Find where the given text appears and provide that cell's center as (x, y) coordinate. 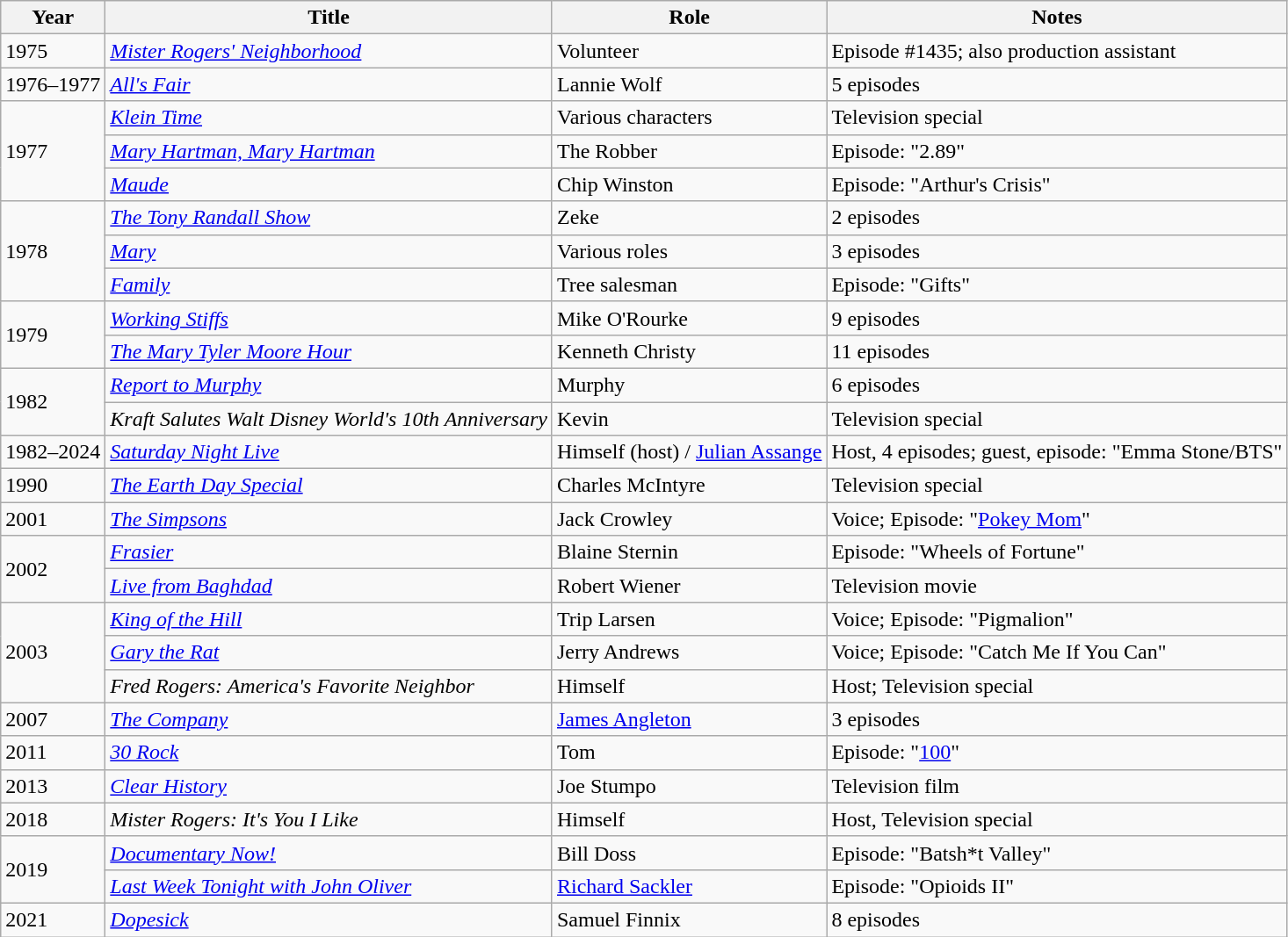
11 episodes (1057, 351)
Host; Television special (1057, 686)
Voice; Episode: "Pokey Mom" (1057, 519)
5 episodes (1057, 84)
Various characters (689, 118)
Title (329, 18)
Lannie Wolf (689, 84)
2001 (53, 519)
Volunteer (689, 51)
Episode: "2.89" (1057, 151)
2018 (53, 819)
Documentary Now! (329, 853)
Richard Sackler (689, 886)
2002 (53, 569)
1982–2024 (53, 452)
1977 (53, 151)
Television movie (1057, 586)
Year (53, 18)
All's Fair (329, 84)
Live from Baghdad (329, 586)
The Simpsons (329, 519)
Clear History (329, 786)
Host, Television special (1057, 819)
2019 (53, 869)
Voice; Episode: "Catch Me If You Can" (1057, 652)
Kraft Salutes Walt Disney World's 10th Anniversary (329, 419)
2007 (53, 719)
Jerry Andrews (689, 652)
6 episodes (1057, 385)
Episode: "Arthur's Crisis" (1057, 184)
2021 (53, 919)
Episode: "Batsh*t Valley" (1057, 853)
8 episodes (1057, 919)
Robert Wiener (689, 586)
Role (689, 18)
1982 (53, 401)
1979 (53, 335)
Episode: "Gifts" (1057, 285)
Gary the Rat (329, 652)
Mister Rogers: It's You I Like (329, 819)
2003 (53, 652)
2 episodes (1057, 218)
Last Week Tonight with John Oliver (329, 886)
Frasier (329, 552)
Episode: "Wheels of Fortune" (1057, 552)
Episode #1435; also production assistant (1057, 51)
Bill Doss (689, 853)
1978 (53, 251)
Voice; Episode: "Pigmalion" (1057, 619)
1990 (53, 486)
9 episodes (1057, 318)
Zeke (689, 218)
Mary Hartman, Mary Hartman (329, 151)
Jack Crowley (689, 519)
30 Rock (329, 753)
Notes (1057, 18)
2011 (53, 753)
Television film (1057, 786)
Various roles (689, 251)
Blaine Sternin (689, 552)
Chip Winston (689, 184)
Tree salesman (689, 285)
James Angleton (689, 719)
1976–1977 (53, 84)
The Mary Tyler Moore Hour (329, 351)
Working Stiffs (329, 318)
Murphy (689, 385)
The Company (329, 719)
Episode: "Opioids II" (1057, 886)
Host, 4 episodes; guest, episode: "Emma Stone/BTS" (1057, 452)
Tom (689, 753)
Dopesick (329, 919)
1975 (53, 51)
The Robber (689, 151)
Family (329, 285)
Mister Rogers' Neighborhood (329, 51)
The Tony Randall Show (329, 218)
Report to Murphy (329, 385)
Mike O'Rourke (689, 318)
King of the Hill (329, 619)
Mary (329, 251)
Fred Rogers: America's Favorite Neighbor (329, 686)
Episode: "100" (1057, 753)
Maude (329, 184)
Himself (host) / Julian Assange (689, 452)
The Earth Day Special (329, 486)
Kevin (689, 419)
Klein Time (329, 118)
Charles McIntyre (689, 486)
Joe Stumpo (689, 786)
2013 (53, 786)
Saturday Night Live (329, 452)
Samuel Finnix (689, 919)
Trip Larsen (689, 619)
Kenneth Christy (689, 351)
